Scan for the cell matching the given text and deliver its [X, Y] coordinate at center. 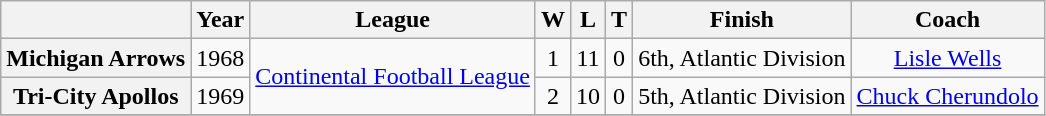
T [620, 20]
10 [588, 96]
5th, Atlantic Division [742, 96]
Year [220, 20]
Michigan Arrows [96, 58]
Coach [948, 20]
L [588, 20]
W [552, 20]
Finish [742, 20]
6th, Atlantic Division [742, 58]
Lisle Wells [948, 58]
11 [588, 58]
1968 [220, 58]
1969 [220, 96]
Chuck Cherundolo [948, 96]
2 [552, 96]
Continental Football League [393, 77]
1 [552, 58]
Tri-City Apollos [96, 96]
League [393, 20]
